For the text-containing cell, return its midpoint in (X, Y) coordinate format. 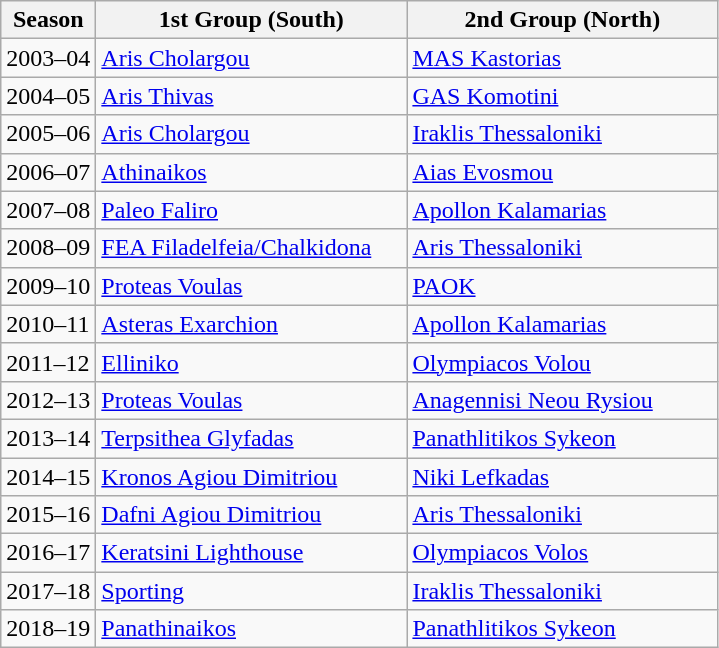
2018–19 (48, 629)
MAS Kastorias (562, 58)
Niki Lefkadas (562, 477)
Paleo Faliro (252, 210)
2nd Group (North) (562, 20)
Asteras Exarchion (252, 324)
2017–18 (48, 591)
2011–12 (48, 362)
Sporting (252, 591)
2004–05 (48, 96)
1st Group (South) (252, 20)
Dafni Agiou Dimitriou (252, 515)
PAOK (562, 286)
Panathinaikos (252, 629)
FEA Filadelfeia/Chalkidona (252, 248)
2008–09 (48, 248)
GAS Komotini (562, 96)
2006–07 (48, 172)
2012–13 (48, 400)
Elliniko (252, 362)
Olympiacos Volou (562, 362)
Aias Evosmou (562, 172)
2003–04 (48, 58)
2013–14 (48, 438)
Olympiacos Volos (562, 553)
2007–08 (48, 210)
Aris Thivas (252, 96)
Kronos Agiou Dimitriou (252, 477)
2010–11 (48, 324)
Season (48, 20)
Terpsithea Glyfadas (252, 438)
Keratsini Lighthouse (252, 553)
2014–15 (48, 477)
2015–16 (48, 515)
Athinaikos (252, 172)
2005–06 (48, 134)
Anagennisi Neou Rysiou (562, 400)
2009–10 (48, 286)
2016–17 (48, 553)
